Extract the (X, Y) coordinate from the center of the cell holding the provided text.  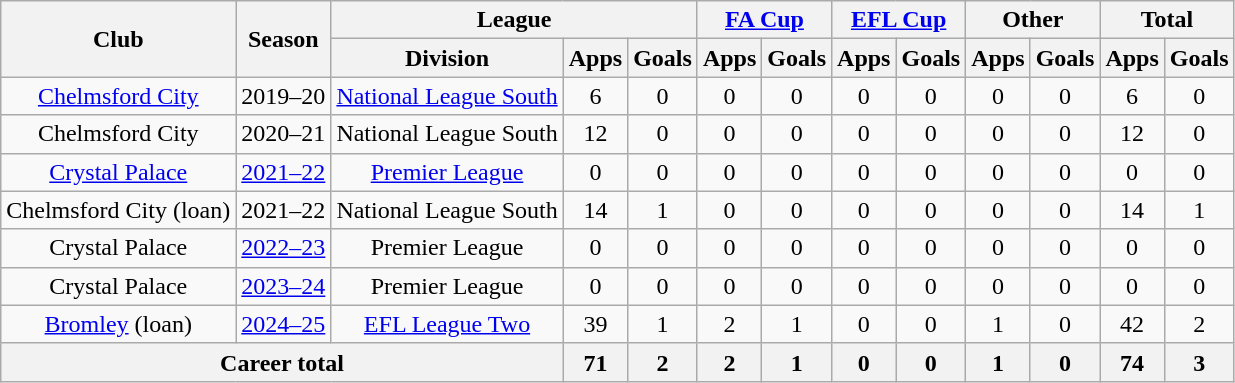
3 (1199, 362)
FA Cup (764, 20)
EFL League Two (447, 324)
EFL Cup (899, 20)
Season (284, 39)
Club (118, 39)
Total (1167, 20)
League (514, 20)
Division (447, 58)
Bromley (loan) (118, 324)
2024–25 (284, 324)
42 (1132, 324)
2023–24 (284, 286)
Career total (282, 362)
Chelmsford City (loan) (118, 210)
Other (1033, 20)
2022–23 (284, 248)
2019–20 (284, 96)
74 (1132, 362)
71 (595, 362)
2020–21 (284, 134)
39 (595, 324)
